Locate the cell with the specified text and output its (x, y) center coordinate. 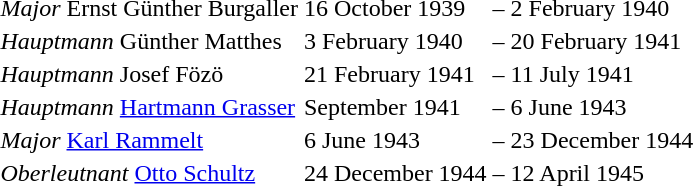
3 February 1940 (396, 41)
21 February 1941 (396, 74)
6 June 1943 (396, 140)
September 1941 (396, 107)
